Determine the [x, y] coordinate at the center of the cell enclosing the given text.  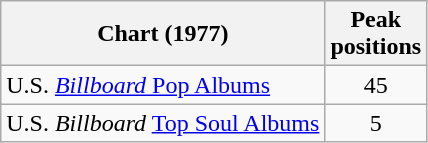
U.S. Billboard Top Soul Albums [163, 123]
Chart (1977) [163, 34]
Peakpositions [376, 34]
5 [376, 123]
45 [376, 85]
U.S. Billboard Pop Albums [163, 85]
